Capture the cell that displays the provided text and extract its [x, y] central coordinate. 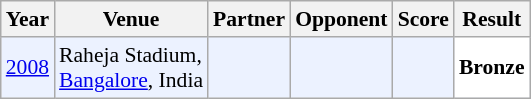
Result [492, 19]
2008 [28, 68]
Score [424, 19]
Partner [249, 19]
Opponent [342, 19]
Bronze [492, 68]
Raheja Stadium,Bangalore, India [131, 68]
Venue [131, 19]
Year [28, 19]
